Provide the [X, Y] coordinate of the cell's center where the given text is located.  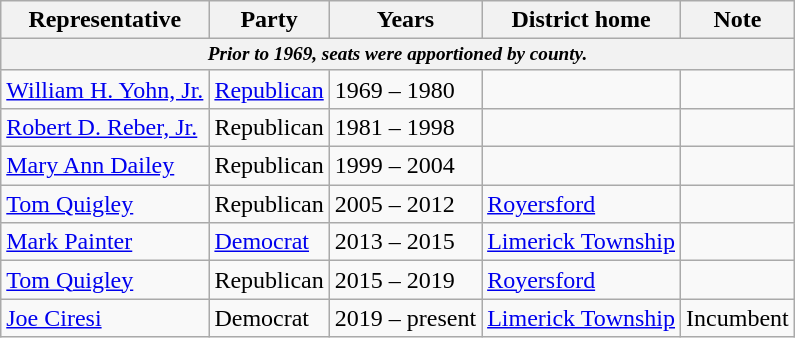
1981 – 1998 [405, 128]
Prior to 1969, seats were apportioned by county. [398, 55]
2005 – 2012 [405, 204]
Representative [105, 20]
Years [405, 20]
Party [269, 20]
Mark Painter [105, 242]
2019 – present [405, 318]
District home [582, 20]
1999 – 2004 [405, 166]
Note [738, 20]
1969 – 1980 [405, 89]
2015 – 2019 [405, 280]
Robert D. Reber, Jr. [105, 128]
Joe Ciresi [105, 318]
Mary Ann Dailey [105, 166]
2013 – 2015 [405, 242]
William H. Yohn, Jr. [105, 89]
Incumbent [738, 318]
